Detect which cell encompasses the target text, then output its (x, y) center coordinate. 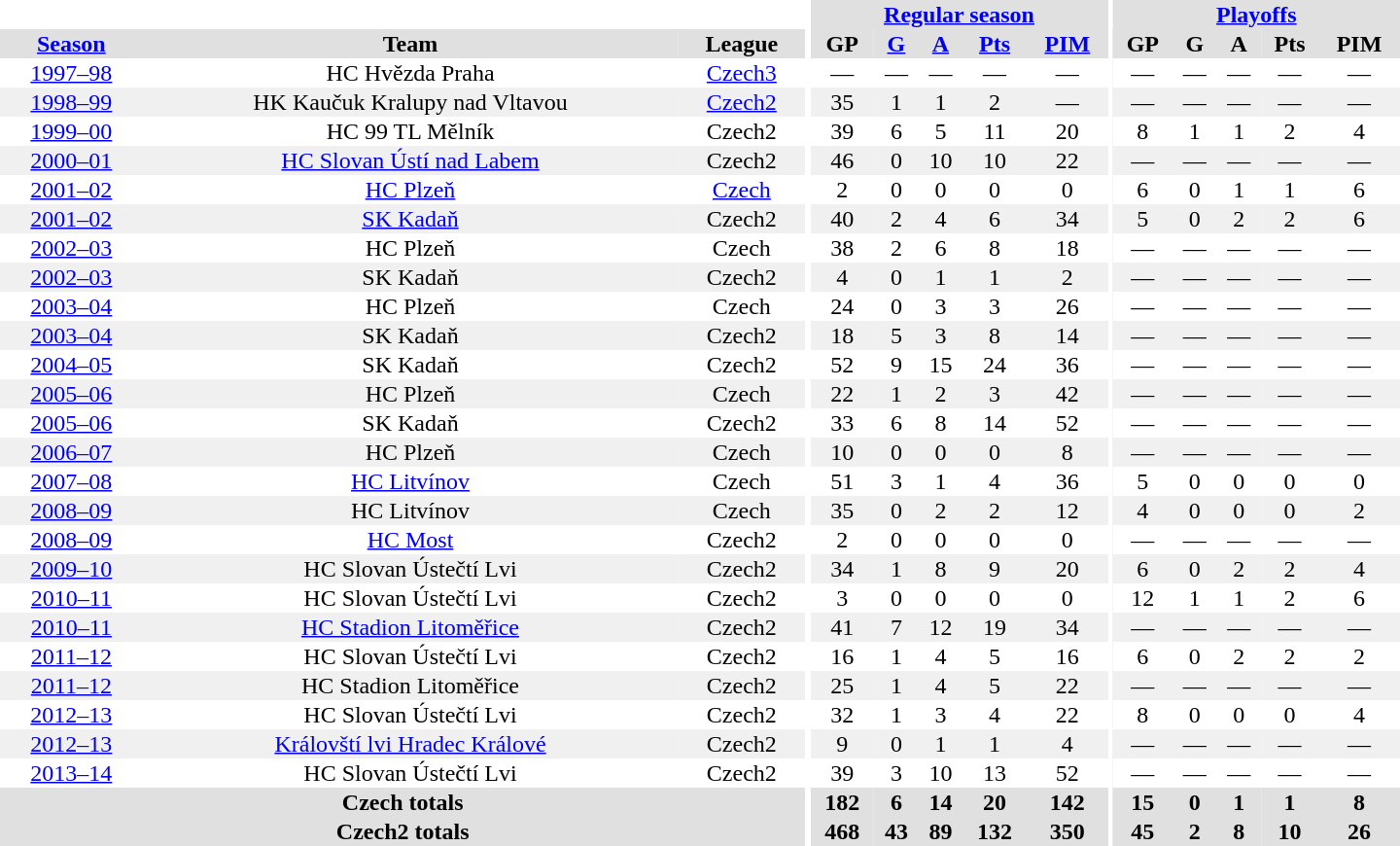
13 (995, 773)
2013–14 (72, 773)
HC 99 TL Mělník (410, 131)
25 (842, 686)
Team (410, 44)
38 (842, 248)
132 (995, 831)
Czech totals (402, 802)
HK Kaučuk Kralupy nad Vltavou (410, 102)
7 (896, 627)
HC Slovan Ústí nad Labem (410, 160)
182 (842, 802)
42 (1067, 394)
Regular season (959, 15)
2000–01 (72, 160)
Playoffs (1256, 15)
19 (995, 627)
1997–98 (72, 73)
2004–05 (72, 365)
2009–10 (72, 569)
2006–07 (72, 452)
HC Most (410, 540)
350 (1067, 831)
51 (842, 481)
41 (842, 627)
1998–99 (72, 102)
League (741, 44)
33 (842, 423)
40 (842, 219)
32 (842, 715)
468 (842, 831)
142 (1067, 802)
Královští lvi Hradec Králové (410, 744)
Season (72, 44)
2007–08 (72, 481)
45 (1143, 831)
HC Hvězda Praha (410, 73)
43 (896, 831)
11 (995, 131)
Czech2 totals (402, 831)
89 (941, 831)
46 (842, 160)
Czech3 (741, 73)
1999–00 (72, 131)
